Capture the cell that displays the provided text and extract its (X, Y) central coordinate. 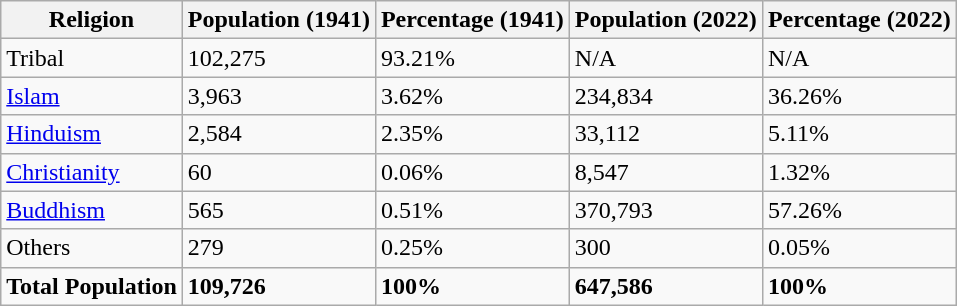
57.26% (859, 210)
1.32% (859, 172)
300 (666, 248)
0.05% (859, 248)
33,112 (666, 134)
93.21% (472, 58)
647,586 (666, 286)
3,963 (278, 96)
Percentage (1941) (472, 20)
109,726 (278, 286)
234,834 (666, 96)
Islam (92, 96)
102,275 (278, 58)
370,793 (666, 210)
279 (278, 248)
0.25% (472, 248)
3.62% (472, 96)
Buddhism (92, 210)
Tribal (92, 58)
36.26% (859, 96)
Hinduism (92, 134)
Percentage (2022) (859, 20)
Religion (92, 20)
8,547 (666, 172)
Population (2022) (666, 20)
5.11% (859, 134)
2.35% (472, 134)
565 (278, 210)
0.06% (472, 172)
0.51% (472, 210)
Total Population (92, 286)
Population (1941) (278, 20)
60 (278, 172)
2,584 (278, 134)
Others (92, 248)
Christianity (92, 172)
